Locate the cell with the specified text and output its (x, y) center coordinate. 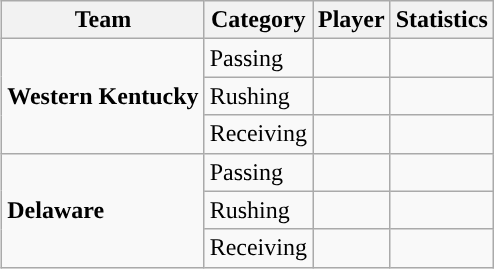
Category (258, 20)
Statistics (442, 20)
Team (103, 20)
Western Kentucky (103, 96)
Delaware (103, 210)
Player (351, 20)
